For the text-containing cell, return its midpoint in [x, y] coordinate format. 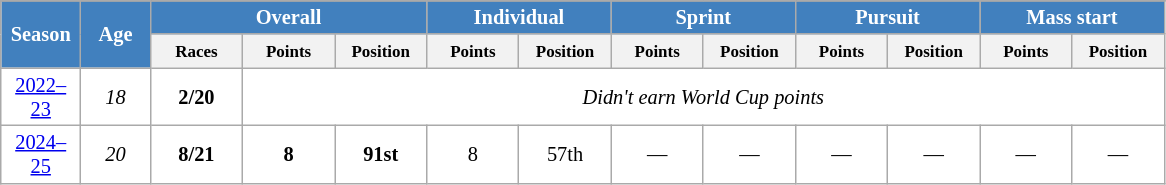
18 [116, 97]
Mass start [1072, 17]
2024–25 [41, 154]
Season [41, 34]
Individual [519, 17]
2/20 [196, 97]
Overall [288, 17]
91st [381, 154]
2022–23 [41, 97]
8/21 [196, 154]
Sprint [703, 17]
Races [196, 51]
Pursuit [887, 17]
57th [565, 154]
Didn't earn World Cup points [703, 97]
Age [116, 34]
20 [116, 154]
